Extract the [X, Y] coordinate from the center of the cell holding the provided text.  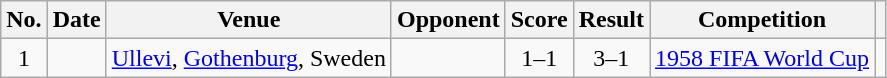
Score [539, 20]
1958 FIFA World Cup [762, 58]
Ullevi, Gothenburg, Sweden [248, 58]
No. [24, 20]
1 [24, 58]
1–1 [539, 58]
Competition [762, 20]
Date [76, 20]
Result [611, 20]
Opponent [448, 20]
Venue [248, 20]
3–1 [611, 58]
